Pinpoint the cell where the given text exists, returning its (x, y) midpoint coordinate. 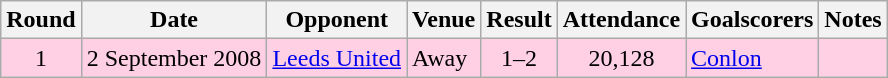
Round (41, 20)
Away (444, 58)
Result (519, 20)
Venue (444, 20)
Leeds United (337, 58)
1 (41, 58)
Notes (853, 20)
Goalscorers (752, 20)
Attendance (621, 20)
1–2 (519, 58)
Opponent (337, 20)
2 September 2008 (174, 58)
Conlon (752, 58)
Date (174, 20)
20,128 (621, 58)
